Extract the [X, Y] coordinate from the center of the cell holding the provided text.  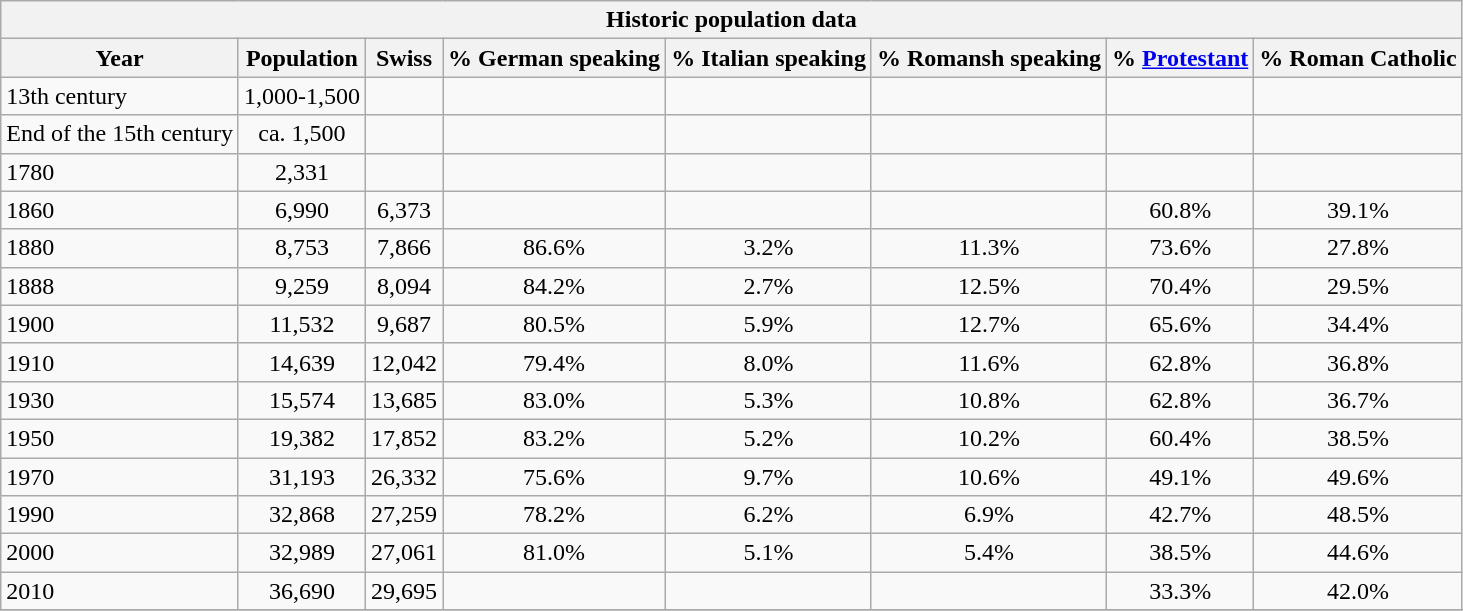
8,753 [302, 248]
2.7% [769, 286]
36,690 [302, 591]
8.0% [769, 362]
15,574 [302, 400]
10.6% [988, 477]
% Italian speaking [769, 58]
75.6% [554, 477]
5.9% [769, 324]
44.6% [1358, 553]
17,852 [404, 438]
1910 [120, 362]
60.4% [1180, 438]
65.6% [1180, 324]
7,866 [404, 248]
12.5% [988, 286]
14,639 [302, 362]
1,000-1,500 [302, 96]
12,042 [404, 362]
5.4% [988, 553]
48.5% [1358, 515]
70.4% [1180, 286]
5.3% [769, 400]
2010 [120, 591]
26,332 [404, 477]
49.1% [1180, 477]
34.4% [1358, 324]
27.8% [1358, 248]
2000 [120, 553]
31,193 [302, 477]
3.2% [769, 248]
39.1% [1358, 210]
Historic population data [732, 20]
8,094 [404, 286]
19,382 [302, 438]
1930 [120, 400]
27,259 [404, 515]
73.6% [1180, 248]
End of the 15th century [120, 134]
10.2% [988, 438]
78.2% [554, 515]
5.1% [769, 553]
27,061 [404, 553]
11.3% [988, 248]
6.2% [769, 515]
11.6% [988, 362]
% Protestant [1180, 58]
32,989 [302, 553]
Swiss [404, 58]
1860 [120, 210]
33.3% [1180, 591]
1990 [120, 515]
13th century [120, 96]
1970 [120, 477]
79.4% [554, 362]
81.0% [554, 553]
12.7% [988, 324]
1880 [120, 248]
6,990 [302, 210]
1950 [120, 438]
% Roman Catholic [1358, 58]
1888 [120, 286]
9.7% [769, 477]
6,373 [404, 210]
% German speaking [554, 58]
2,331 [302, 172]
1780 [120, 172]
36.7% [1358, 400]
80.5% [554, 324]
86.6% [554, 248]
13,685 [404, 400]
9,259 [302, 286]
29,695 [404, 591]
ca. 1,500 [302, 134]
29.5% [1358, 286]
42.0% [1358, 591]
83.2% [554, 438]
60.8% [1180, 210]
42.7% [1180, 515]
9,687 [404, 324]
Population [302, 58]
49.6% [1358, 477]
36.8% [1358, 362]
5.2% [769, 438]
84.2% [554, 286]
11,532 [302, 324]
83.0% [554, 400]
% Romansh speaking [988, 58]
6.9% [988, 515]
1900 [120, 324]
Year [120, 58]
32,868 [302, 515]
10.8% [988, 400]
